For the text-containing cell, return its midpoint in [X, Y] coordinate format. 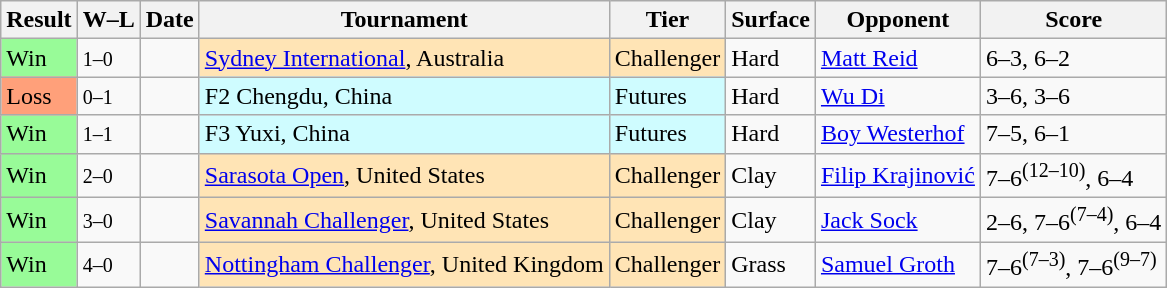
Surface [771, 20]
Samuel Groth [898, 264]
Result [39, 20]
Boy Westerhof [898, 134]
6–3, 6–2 [1073, 58]
Opponent [898, 20]
7–5, 6–1 [1073, 134]
1–0 [108, 58]
Tier [667, 20]
Sarasota Open, United States [404, 176]
Nottingham Challenger, United Kingdom [404, 264]
Date [170, 20]
Loss [39, 96]
Sydney International, Australia [404, 58]
3–6, 3–6 [1073, 96]
7–6(12–10), 6–4 [1073, 176]
Grass [771, 264]
F2 Chengdu, China [404, 96]
W–L [108, 20]
2–0 [108, 176]
Savannah Challenger, United States [404, 220]
Wu Di [898, 96]
Tournament [404, 20]
4–0 [108, 264]
7–6(7–3), 7–6(9–7) [1073, 264]
Score [1073, 20]
0–1 [108, 96]
Matt Reid [898, 58]
1–1 [108, 134]
F3 Yuxi, China [404, 134]
3–0 [108, 220]
Jack Sock [898, 220]
2–6, 7–6(7–4), 6–4 [1073, 220]
Filip Krajinović [898, 176]
